Extract the [x, y] coordinate from the center of the cell holding the provided text.  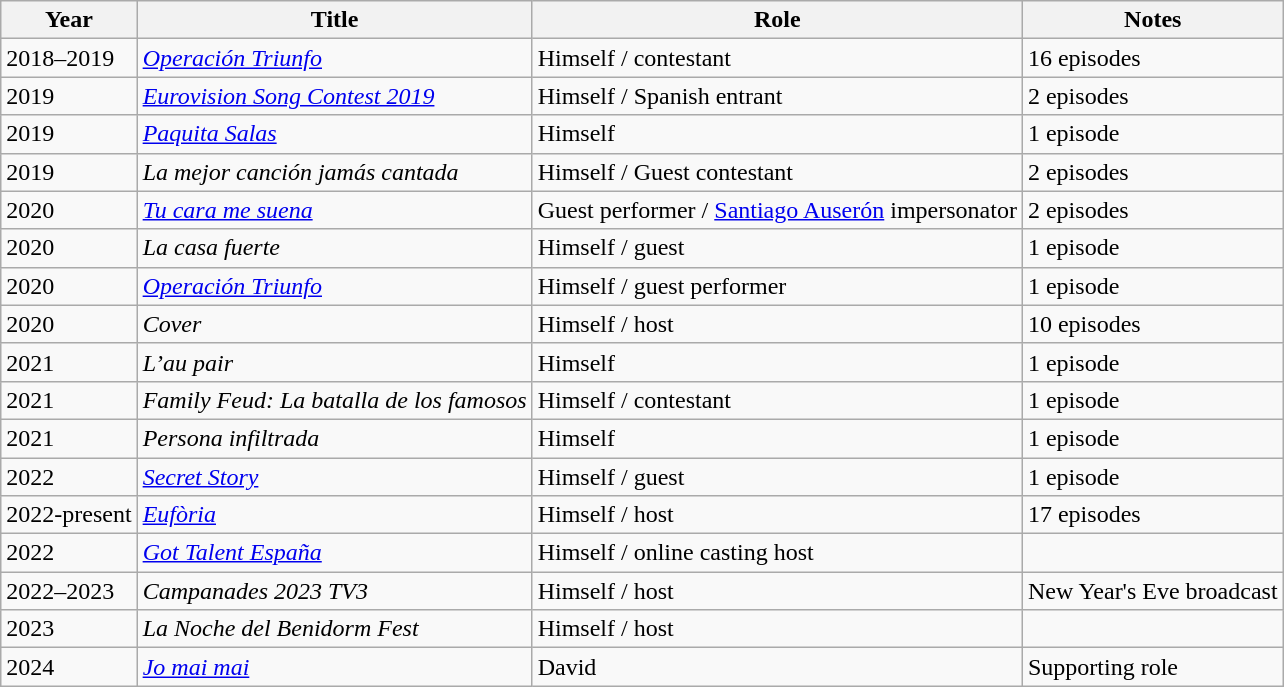
Jo mai mai [334, 667]
Himself / Guest contestant [777, 172]
Family Feud: La batalla de los famosos [334, 400]
2022–2023 [69, 591]
2022-present [69, 515]
L’au pair [334, 362]
Year [69, 20]
Eufòria [334, 515]
Himself / guest performer [777, 286]
16 episodes [1152, 58]
2018–2019 [69, 58]
Himself / Spanish entrant [777, 96]
Secret Story [334, 477]
10 episodes [1152, 324]
Notes [1152, 20]
Got Talent España [334, 553]
17 episodes [1152, 515]
Himself / online casting host [777, 553]
David [777, 667]
Persona infiltrada [334, 438]
Campanades 2023 TV3 [334, 591]
2024 [69, 667]
Title [334, 20]
Cover [334, 324]
Supporting role [1152, 667]
La Noche del Benidorm Fest [334, 629]
New Year's Eve broadcast [1152, 591]
Role [777, 20]
La mejor canción jamás cantada [334, 172]
Paquita Salas [334, 134]
2023 [69, 629]
La casa fuerte [334, 248]
Guest performer / Santiago Auserón impersonator [777, 210]
Eurovision Song Contest 2019 [334, 96]
Tu cara me suena [334, 210]
